Extract the [x, y] coordinate from the center of the cell holding the provided text.  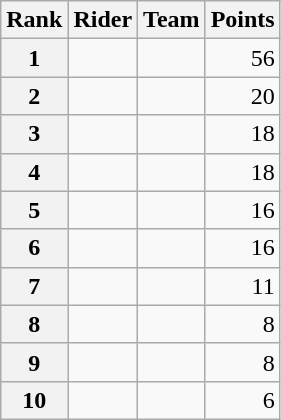
Rank [34, 20]
Points [242, 20]
7 [34, 286]
10 [34, 400]
Rider [103, 20]
1 [34, 58]
56 [242, 58]
Team [172, 20]
3 [34, 134]
5 [34, 210]
11 [242, 286]
20 [242, 96]
9 [34, 362]
2 [34, 96]
4 [34, 172]
